For the text-containing cell, return its midpoint in (x, y) coordinate format. 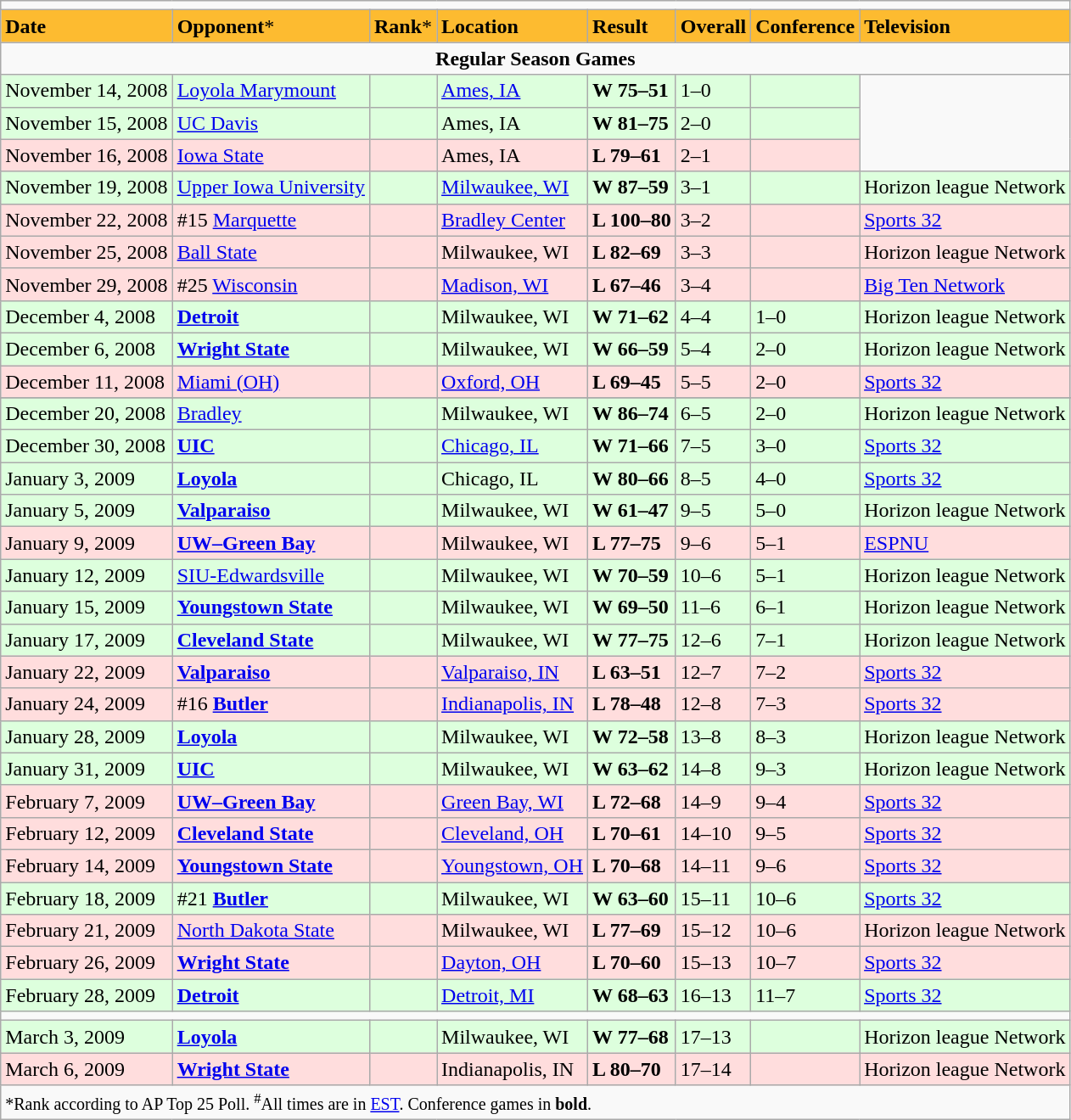
November 19, 2008 (87, 188)
December 11, 2008 (87, 381)
L 82–69 (632, 252)
December 6, 2008 (87, 349)
Ball State (271, 252)
10–7 (805, 963)
W 71–62 (632, 316)
5–5 (713, 381)
Cleveland, OH (513, 833)
9–4 (805, 801)
January 24, 2009 (87, 704)
March 6, 2009 (87, 1069)
Bradley (271, 414)
November 16, 2008 (87, 155)
8–3 (805, 736)
14–11 (713, 865)
17–13 (713, 1037)
January 15, 2009 (87, 608)
February 18, 2009 (87, 899)
November 29, 2008 (87, 284)
Bradley Center (513, 220)
W 72–58 (632, 736)
11–6 (713, 608)
L 100–80 (632, 220)
W 77–68 (632, 1037)
Miami (OH) (271, 381)
Date (87, 26)
7–1 (805, 640)
Oxford, OH (513, 381)
8–5 (713, 479)
3–3 (713, 252)
L 63–51 (632, 672)
Opponent* (271, 26)
15–13 (713, 963)
3–4 (713, 284)
Big Ten Network (965, 284)
L 70–68 (632, 865)
January 31, 2009 (87, 769)
January 17, 2009 (87, 640)
15–12 (713, 931)
Overall (713, 26)
February 21, 2009 (87, 931)
February 28, 2009 (87, 995)
13–8 (713, 736)
7–5 (713, 446)
W 86–74 (632, 414)
9–3 (805, 769)
W 77–75 (632, 640)
L 72–68 (632, 801)
Green Bay, WI (513, 801)
W 87–59 (632, 188)
W 80–66 (632, 479)
L 67–46 (632, 284)
Valparaiso, IN (513, 672)
SIU-Edwardsville (271, 575)
L 70–60 (632, 963)
W 63–60 (632, 899)
January 22, 2009 (87, 672)
February 7, 2009 (87, 801)
Detroit, MI (513, 995)
Regular Season Games (535, 59)
W 63–62 (632, 769)
Loyola Marymount (271, 91)
Location (513, 26)
W 70–59 (632, 575)
January 12, 2009 (87, 575)
12–6 (713, 640)
L 77–75 (632, 543)
3–0 (805, 446)
3–2 (713, 220)
L 79–61 (632, 155)
11–7 (805, 995)
#21 Butler (271, 899)
16–13 (713, 995)
January 3, 2009 (87, 479)
November 14, 2008 (87, 91)
12–7 (713, 672)
November 15, 2008 (87, 123)
14–10 (713, 833)
#25 Wisconsin (271, 284)
5–4 (713, 349)
January 28, 2009 (87, 736)
4–0 (805, 479)
L 80–70 (632, 1069)
14–9 (713, 801)
5–0 (805, 511)
L 78–48 (632, 704)
7–3 (805, 704)
February 12, 2009 (87, 833)
6–1 (805, 608)
December 20, 2008 (87, 414)
3–1 (713, 188)
December 4, 2008 (87, 316)
W 75–51 (632, 91)
North Dakota State (271, 931)
W 68–63 (632, 995)
Rank* (402, 26)
Madison, WI (513, 284)
W 69–50 (632, 608)
Iowa State (271, 155)
January 9, 2009 (87, 543)
Dayton, OH (513, 963)
12–8 (713, 704)
7–2 (805, 672)
17–14 (713, 1069)
ESPNU (965, 543)
Youngstown, OH (513, 865)
January 5, 2009 (87, 511)
UC Davis (271, 123)
Upper Iowa University (271, 188)
W 71–66 (632, 446)
#16 Butler (271, 704)
Conference (805, 26)
W 81–75 (632, 123)
December 30, 2008 (87, 446)
Result (632, 26)
W 66–59 (632, 349)
*Rank according to AP Top 25 Poll. #All times are in EST. Conference games in bold. (535, 1102)
4–4 (713, 316)
Television (965, 26)
14–8 (713, 769)
L 69–45 (632, 381)
2–1 (713, 155)
March 3, 2009 (87, 1037)
February 14, 2009 (87, 865)
W 61–47 (632, 511)
L 77–69 (632, 931)
November 22, 2008 (87, 220)
November 25, 2008 (87, 252)
15–11 (713, 899)
L 70–61 (632, 833)
6–5 (713, 414)
#15 Marquette (271, 220)
February 26, 2009 (87, 963)
